Return [X, Y] of the center of cell containing provided text 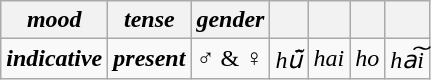
ha͠i [408, 59]
hū̃ [289, 59]
ho [368, 59]
present [150, 59]
gender [230, 20]
tense [150, 20]
mood [54, 20]
♂ & ♀ [230, 59]
indicative [54, 59]
hai [329, 59]
